For the text-containing cell, return its midpoint in [x, y] coordinate format. 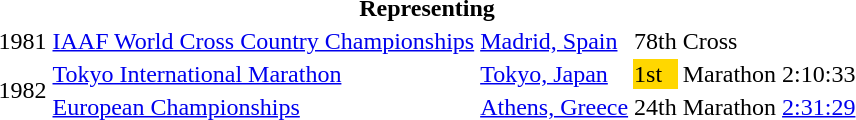
Cross [729, 41]
IAAF World Cross Country Championships [264, 41]
1st [656, 74]
Marathon [729, 74]
Tokyo International Marathon [264, 74]
Madrid, Spain [554, 41]
78th [656, 41]
Tokyo, Japan [554, 74]
